Scan for the cell matching the given text and deliver its [X, Y] coordinate at center. 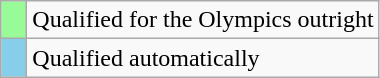
Qualified for the Olympics outright [203, 20]
Qualified automatically [203, 58]
